Output the [X, Y] coordinate of the center of the cell containing the given text.  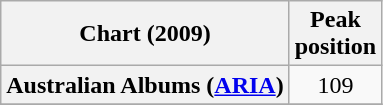
Australian Albums (ARIA) [145, 85]
109 [335, 85]
Chart (2009) [145, 34]
Peakposition [335, 34]
